Return [x, y] of the center of cell containing provided text 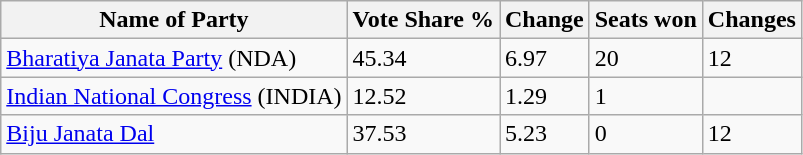
0 [646, 134]
Vote Share % [423, 20]
Name of Party [174, 20]
1 [646, 96]
45.34 [423, 58]
6.97 [545, 58]
Change [545, 20]
Bharatiya Janata Party (NDA) [174, 58]
Biju Janata Dal [174, 134]
Seats won [646, 20]
12.52 [423, 96]
Changes [752, 20]
1.29 [545, 96]
Indian National Congress (INDIA) [174, 96]
37.53 [423, 134]
20 [646, 58]
5.23 [545, 134]
